Output the (X, Y) coordinate of the center of the cell containing the given text.  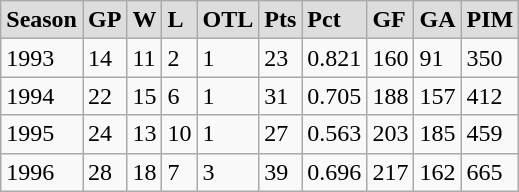
10 (180, 134)
W (144, 20)
15 (144, 96)
157 (438, 96)
18 (144, 172)
1996 (42, 172)
7 (180, 172)
459 (490, 134)
350 (490, 58)
185 (438, 134)
OTL (228, 20)
0.821 (334, 58)
1993 (42, 58)
24 (104, 134)
13 (144, 134)
GP (104, 20)
23 (280, 58)
160 (390, 58)
14 (104, 58)
0.696 (334, 172)
39 (280, 172)
3 (228, 172)
2 (180, 58)
Pts (280, 20)
0.705 (334, 96)
28 (104, 172)
1994 (42, 96)
Season (42, 20)
91 (438, 58)
22 (104, 96)
188 (390, 96)
0.563 (334, 134)
GA (438, 20)
PIM (490, 20)
412 (490, 96)
217 (390, 172)
Pct (334, 20)
27 (280, 134)
665 (490, 172)
203 (390, 134)
GF (390, 20)
162 (438, 172)
6 (180, 96)
11 (144, 58)
31 (280, 96)
L (180, 20)
1995 (42, 134)
